Identify which cell holds the provided text, then report its [X, Y] central coordinate. 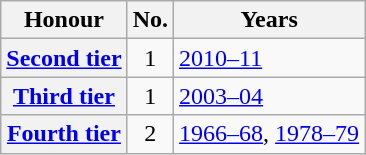
Fourth tier [64, 134]
No. [150, 20]
2 [150, 134]
Second tier [64, 58]
1966–68, 1978–79 [270, 134]
Years [270, 20]
2003–04 [270, 96]
Honour [64, 20]
Third tier [64, 96]
2010–11 [270, 58]
